Identify which cell holds the provided text, then report its [x, y] central coordinate. 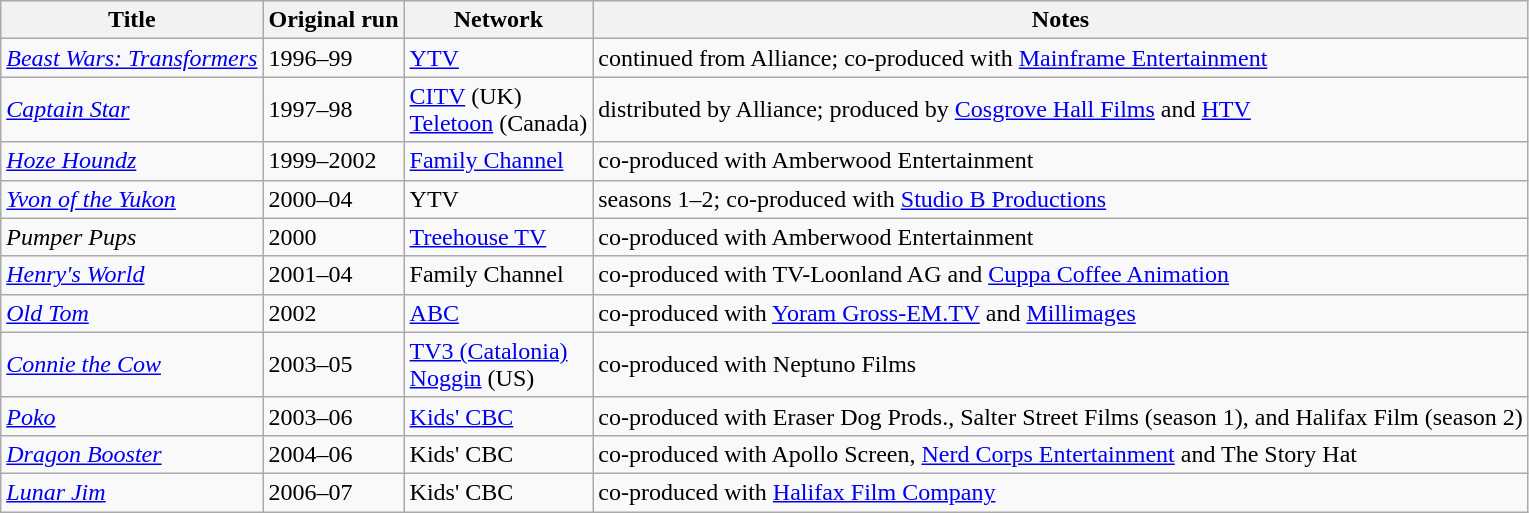
2001–04 [334, 275]
Beast Wars: Transformers [132, 58]
co-produced with Neptuno Films [1061, 364]
2002 [334, 313]
Notes [1061, 20]
TV3 (Catalonia)Noggin (US) [498, 364]
CITV (UK)Teletoon (Canada) [498, 110]
Captain Star [132, 110]
Yvon of the Yukon [132, 199]
co-produced with Apollo Screen, Nerd Corps Entertainment and The Story Hat [1061, 454]
co-produced with Halifax Film Company [1061, 492]
2000–04 [334, 199]
2003–05 [334, 364]
seasons 1–2; co-produced with Studio B Productions [1061, 199]
co-produced with TV-Loonland AG and Cuppa Coffee Animation [1061, 275]
ABC [498, 313]
2006–07 [334, 492]
Title [132, 20]
co-produced with Yoram Gross-EM.TV and Millimages [1061, 313]
Treehouse TV [498, 237]
1999–2002 [334, 161]
continued from Alliance; co-produced with Mainframe Entertainment [1061, 58]
Dragon Booster [132, 454]
Poko [132, 416]
Connie the Cow [132, 364]
Lunar Jim [132, 492]
2004–06 [334, 454]
1997–98 [334, 110]
co-produced with Eraser Dog Prods., Salter Street Films (season 1), and Halifax Film (season 2) [1061, 416]
distributed by Alliance; produced by Cosgrove Hall Films and HTV [1061, 110]
2003–06 [334, 416]
Old Tom [132, 313]
1996–99 [334, 58]
2000 [334, 237]
Hoze Houndz [132, 161]
Network [498, 20]
Pumper Pups [132, 237]
Original run [334, 20]
Henry's World [132, 275]
